Return (X, Y) of the center of cell containing provided text 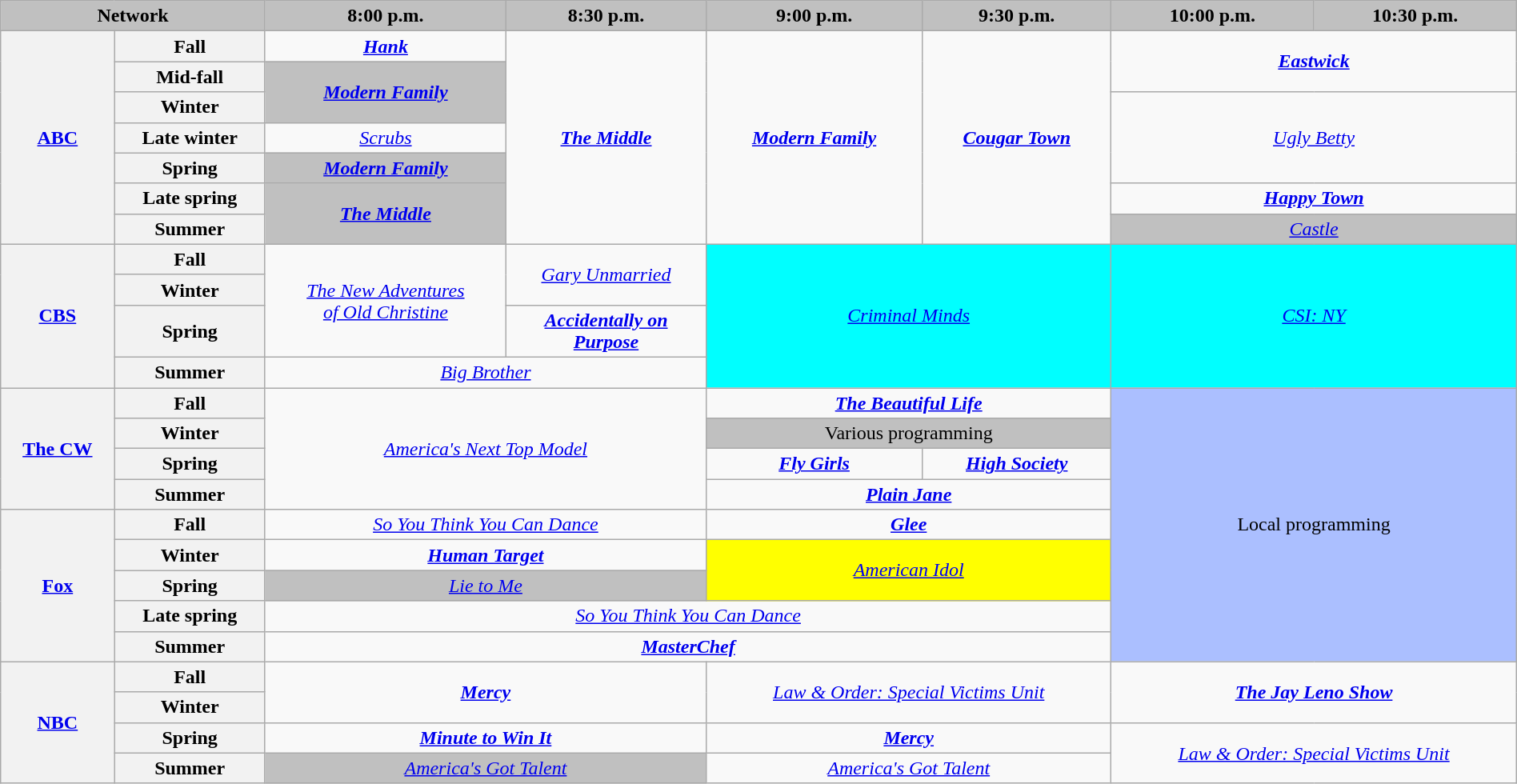
Fly Girls (815, 464)
ABC (58, 138)
Hank (386, 46)
Human Target (485, 555)
The CW (58, 448)
10:00 p.m. (1213, 16)
Gary Unmarried (606, 274)
MasterChef (688, 646)
The New Adventuresof Old Christine (386, 301)
Glee (909, 525)
Castle (1314, 229)
Fox (58, 586)
9:00 p.m. (815, 16)
9:30 p.m. (1017, 16)
Criminal Minds (909, 315)
10:30 p.m. (1415, 16)
American Idol (909, 570)
8:00 p.m. (386, 16)
Eastwick (1314, 62)
CSI: NY (1314, 315)
NBC (58, 722)
Ugly Betty (1314, 138)
Minute to Win It (485, 738)
America's Next Top Model (485, 448)
Network (133, 16)
Various programming (909, 434)
The Jay Leno Show (1314, 692)
The Beautiful Life (909, 402)
Cougar Town (1017, 138)
Accidentally onPurpose (606, 331)
High Society (1017, 464)
Lie to Me (485, 586)
8:30 p.m. (606, 16)
CBS (58, 315)
Mid-fall (190, 77)
Happy Town (1314, 198)
Plain Jane (909, 494)
Late winter (190, 138)
Big Brother (485, 372)
Scrubs (386, 138)
Local programming (1314, 525)
